Search for the cell housing the specified text and yield its [x, y] center coordinate. 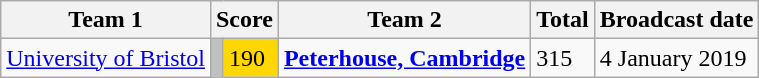
4 January 2019 [676, 58]
Total [563, 20]
315 [563, 58]
190 [250, 58]
Team 1 [106, 20]
Peterhouse, Cambridge [404, 58]
Team 2 [404, 20]
Score [244, 20]
Broadcast date [676, 20]
University of Bristol [106, 58]
